Output the (x, y) coordinate of the center of the cell containing the given text.  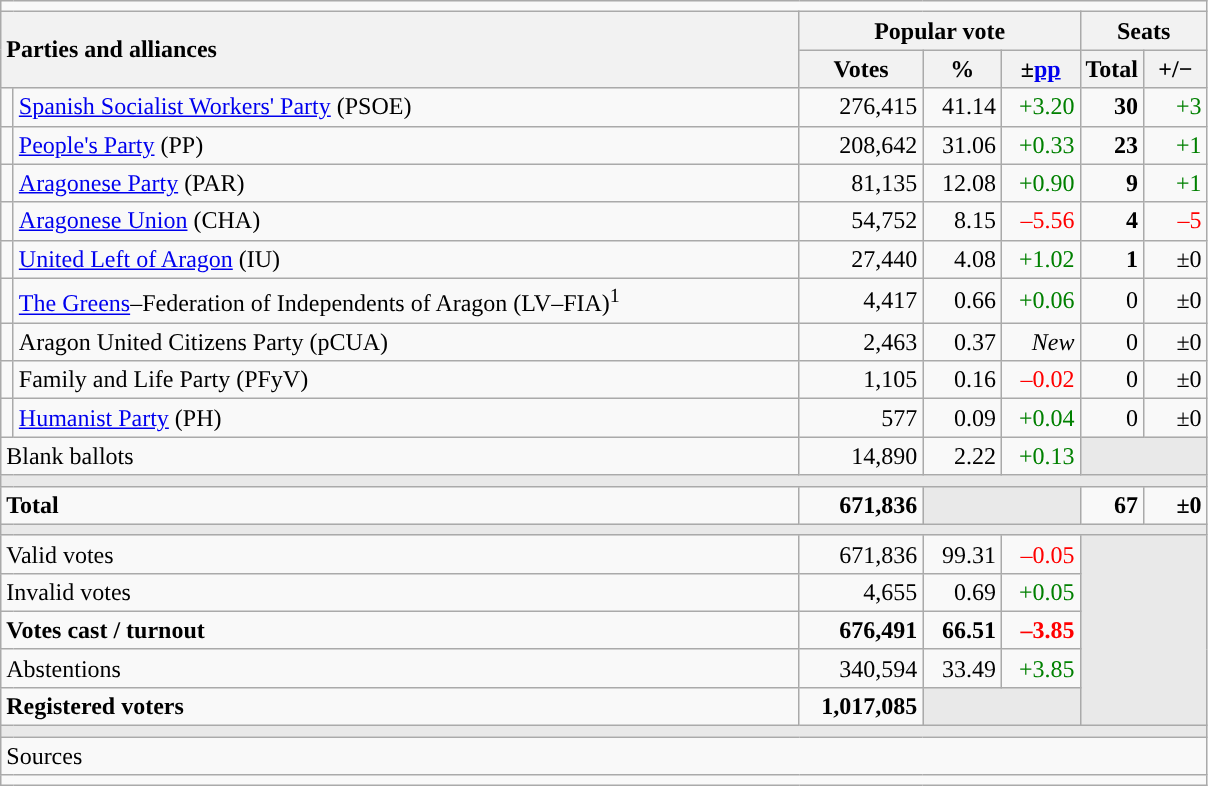
+0.05 (1040, 592)
Spanish Socialist Workers' Party (PSOE) (406, 107)
–3.85 (1040, 630)
% (962, 69)
208,642 (861, 145)
Votes cast / turnout (400, 630)
81,135 (861, 183)
1,017,085 (861, 706)
Aragon United Citizens Party (pCUA) (406, 342)
4,655 (861, 592)
99.31 (962, 554)
577 (861, 418)
Valid votes (400, 554)
Aragonese Union (CHA) (406, 221)
66.51 (962, 630)
Registered voters (400, 706)
Popular vote (940, 31)
+0.90 (1040, 183)
340,594 (861, 668)
+3 (1176, 107)
9 (1112, 183)
United Left of Aragon (IU) (406, 259)
0.37 (962, 342)
+0.13 (1040, 456)
+1.02 (1040, 259)
4,417 (861, 300)
Invalid votes (400, 592)
0.09 (962, 418)
Seats (1144, 31)
Aragonese Party (PAR) (406, 183)
Blank ballots (400, 456)
54,752 (861, 221)
+0.33 (1040, 145)
1 (1112, 259)
+3.85 (1040, 668)
276,415 (861, 107)
+0.04 (1040, 418)
67 (1112, 505)
676,491 (861, 630)
2,463 (861, 342)
The Greens–Federation of Independents of Aragon (LV–FIA)1 (406, 300)
31.06 (962, 145)
2.22 (962, 456)
+/− (1176, 69)
0.69 (962, 592)
People's Party (PP) (406, 145)
Votes (861, 69)
Sources (604, 756)
14,890 (861, 456)
12.08 (962, 183)
41.14 (962, 107)
–5 (1176, 221)
–0.02 (1040, 380)
±pp (1040, 69)
–5.56 (1040, 221)
Humanist Party (PH) (406, 418)
4.08 (962, 259)
0.16 (962, 380)
–0.05 (1040, 554)
New (1040, 342)
8.15 (962, 221)
23 (1112, 145)
Family and Life Party (PFyV) (406, 380)
30 (1112, 107)
1,105 (861, 380)
+3.20 (1040, 107)
33.49 (962, 668)
Abstentions (400, 668)
0.66 (962, 300)
Parties and alliances (400, 50)
27,440 (861, 259)
+0.06 (1040, 300)
4 (1112, 221)
